Identify which cell holds the provided text, then report its [x, y] central coordinate. 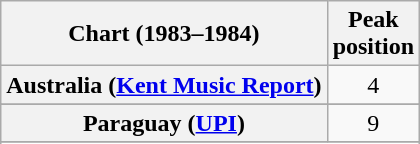
4 [373, 85]
Peakposition [373, 34]
Australia (Kent Music Report) [164, 85]
9 [373, 123]
Paraguay (UPI) [164, 123]
Chart (1983–1984) [164, 34]
